Determine the (X, Y) coordinate at the center of the cell enclosing the given text.  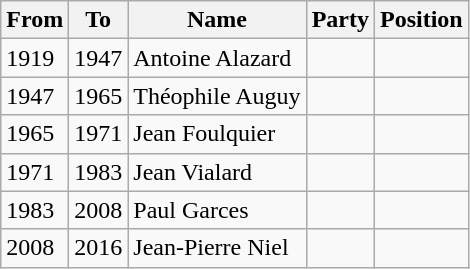
Paul Garces (217, 210)
2016 (98, 248)
Name (217, 20)
Jean-Pierre Niel (217, 248)
Théophile Auguy (217, 96)
Party (340, 20)
Jean Foulquier (217, 134)
From (35, 20)
Position (422, 20)
Jean Vialard (217, 172)
1919 (35, 58)
To (98, 20)
Antoine Alazard (217, 58)
